Output the [X, Y] coordinate of the center of the cell containing the given text.  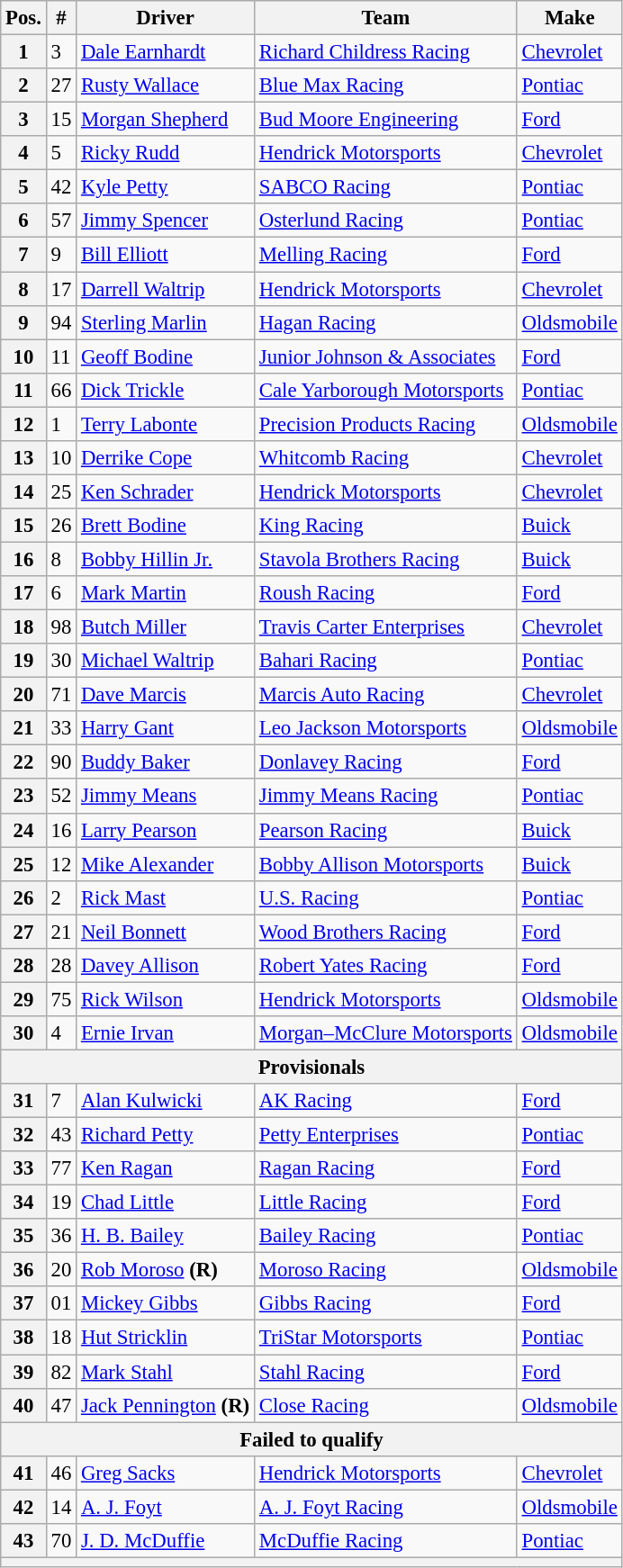
Ernie Irvan [166, 1033]
Chad Little [166, 1203]
98 [61, 627]
Morgan Shepherd [166, 120]
Pearson Racing [385, 830]
34 [23, 1203]
Richard Petty [166, 1135]
Donlavey Racing [385, 762]
Make [569, 18]
Roush Racing [385, 593]
Kyle Petty [166, 187]
Bahari Racing [385, 661]
35 [23, 1236]
Close Racing [385, 1405]
Team [385, 18]
32 [23, 1135]
Dick Trickle [166, 390]
Cale Yarborough Motorsports [385, 390]
Brett Bodine [166, 526]
Terry Labonte [166, 424]
Ken Ragan [166, 1168]
Rick Wilson [166, 999]
29 [23, 999]
37 [23, 1304]
# [61, 18]
Ricky Rudd [166, 153]
Stavola Brothers Racing [385, 559]
Larry Pearson [166, 830]
Whitcomb Racing [385, 458]
Provisionals [311, 1067]
U.S. Racing [385, 897]
Mike Alexander [166, 864]
Jack Pennington (R) [166, 1405]
90 [61, 762]
Harry Gant [166, 728]
57 [61, 221]
Mark Martin [166, 593]
01 [61, 1304]
Pos. [23, 18]
J. D. McDuffie [166, 1541]
Butch Miller [166, 627]
Darrell Waltrip [166, 289]
Little Racing [385, 1203]
Richard Childress Racing [385, 52]
Osterlund Racing [385, 221]
McDuffie Racing [385, 1541]
King Racing [385, 526]
Rick Mast [166, 897]
Driver [166, 18]
TriStar Motorsports [385, 1338]
Hut Stricklin [166, 1338]
Petty Enterprises [385, 1135]
Ragan Racing [385, 1168]
Melling Racing [385, 255]
Davey Allison [166, 966]
66 [61, 390]
52 [61, 797]
Dave Marcis [166, 695]
Michael Waltrip [166, 661]
A. J. Foyt [166, 1507]
Junior Johnson & Associates [385, 356]
Jimmy Means [166, 797]
70 [61, 1541]
24 [23, 830]
31 [23, 1101]
94 [61, 322]
47 [61, 1405]
Neil Bonnett [166, 932]
Derrike Cope [166, 458]
A. J. Foyt Racing [385, 1507]
Robert Yates Racing [385, 966]
Alan Kulwicki [166, 1101]
Bill Elliott [166, 255]
AK Racing [385, 1101]
23 [23, 797]
Bud Moore Engineering [385, 120]
Jimmy Spencer [166, 221]
Buddy Baker [166, 762]
39 [23, 1372]
Gibbs Racing [385, 1304]
Sterling Marlin [166, 322]
Bobby Allison Motorsports [385, 864]
Dale Earnhardt [166, 52]
Morgan–McClure Motorsports [385, 1033]
H. B. Bailey [166, 1236]
13 [23, 458]
40 [23, 1405]
Geoff Bodine [166, 356]
41 [23, 1473]
Leo Jackson Motorsports [385, 728]
Failed to qualify [311, 1439]
22 [23, 762]
Hagan Racing [385, 322]
Mickey Gibbs [166, 1304]
Mark Stahl [166, 1372]
46 [61, 1473]
Blue Max Racing [385, 86]
SABCO Racing [385, 187]
Bobby Hillin Jr. [166, 559]
38 [23, 1338]
Ken Schrader [166, 491]
Precision Products Racing [385, 424]
Wood Brothers Racing [385, 932]
82 [61, 1372]
Rob Moroso (R) [166, 1270]
Marcis Auto Racing [385, 695]
Jimmy Means Racing [385, 797]
Greg Sacks [166, 1473]
Moroso Racing [385, 1270]
Rusty Wallace [166, 86]
Bailey Racing [385, 1236]
Stahl Racing [385, 1372]
71 [61, 695]
77 [61, 1168]
75 [61, 999]
Travis Carter Enterprises [385, 627]
